Locate the cell with the specified text and output its [X, Y] center coordinate. 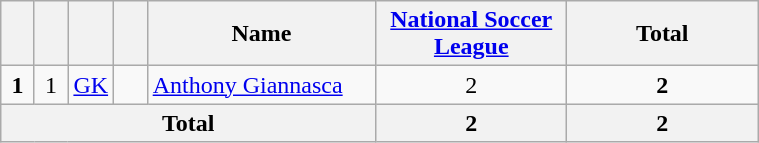
Anthony Giannasca [262, 85]
National Soccer League [472, 34]
Name [262, 34]
GK [91, 85]
